Return the [x, y] coordinate for the center point of the cell that contains the specified text.  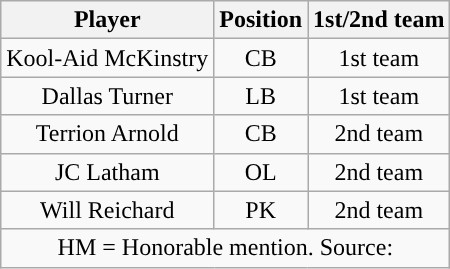
Terrion Arnold [108, 134]
Kool-Aid McKinstry [108, 58]
PK [261, 210]
LB [261, 96]
1st/2nd team [379, 20]
Player [108, 20]
Position [261, 20]
JC Latham [108, 172]
Dallas Turner [108, 96]
HM = Honorable mention. Source: [226, 248]
OL [261, 172]
Will Reichard [108, 210]
